Search for the cell housing the specified text and yield its (X, Y) center coordinate. 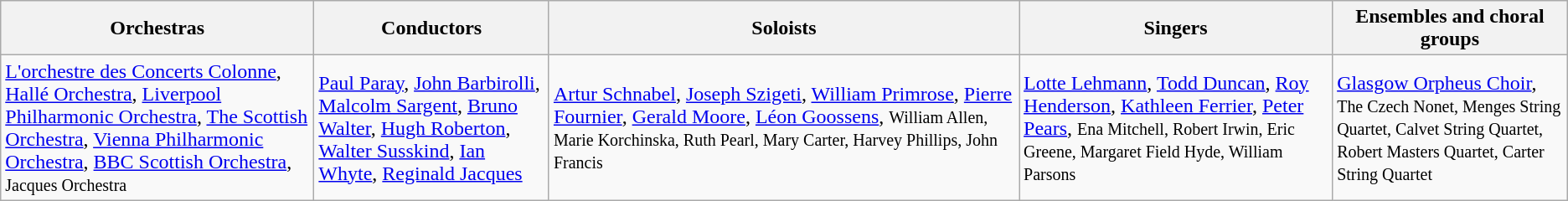
Orchestras (157, 28)
Paul Paray, John Barbirolli, Malcolm Sargent, Bruno Walter, Hugh Roberton, Walter Susskind, Ian Whyte, Reginald Jacques (432, 127)
Singers (1176, 28)
Soloists (784, 28)
Ensembles and choral groups (1451, 28)
Glasgow Orpheus Choir, The Czech Nonet, Menges String Quartet, Calvet String Quartet, Robert Masters Quartet, Carter String Quartet (1451, 127)
Conductors (432, 28)
